Search for the cell housing the specified text and yield its (X, Y) center coordinate. 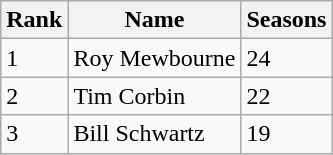
19 (286, 134)
Name (154, 20)
Seasons (286, 20)
22 (286, 96)
24 (286, 58)
Tim Corbin (154, 96)
3 (34, 134)
Bill Schwartz (154, 134)
1 (34, 58)
Roy Mewbourne (154, 58)
Rank (34, 20)
2 (34, 96)
